Locate the cell with the specified text and output its [x, y] center coordinate. 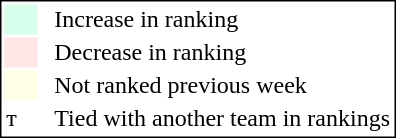
Tied with another team in rankings [222, 119]
Decrease in ranking [222, 53]
Not ranked previous week [222, 85]
Increase in ranking [222, 19]
т [22, 119]
